Identify which cell holds the provided text, then report its (X, Y) central coordinate. 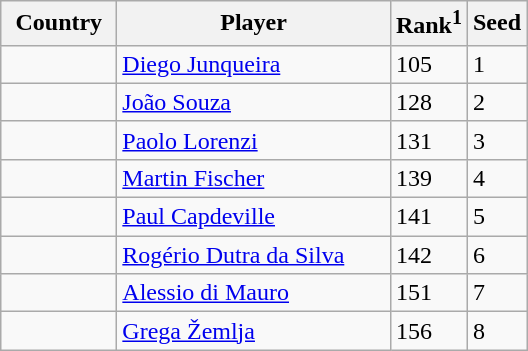
Rank1 (428, 24)
João Souza (254, 102)
4 (496, 178)
Martin Fischer (254, 178)
151 (428, 293)
Diego Junqueira (254, 64)
156 (428, 331)
142 (428, 255)
128 (428, 102)
3 (496, 140)
7 (496, 293)
Alessio di Mauro (254, 293)
Grega Žemlja (254, 331)
1 (496, 64)
141 (428, 217)
Paolo Lorenzi (254, 140)
Player (254, 24)
131 (428, 140)
Paul Capdeville (254, 217)
5 (496, 217)
Rogério Dutra da Silva (254, 255)
Seed (496, 24)
6 (496, 255)
139 (428, 178)
Country (59, 24)
105 (428, 64)
8 (496, 331)
2 (496, 102)
